Detect which cell encompasses the target text, then output its [x, y] center coordinate. 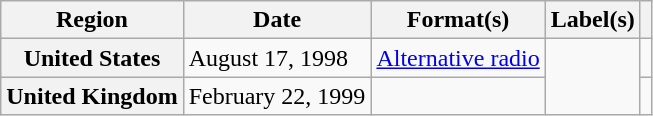
United States [92, 58]
August 17, 1998 [277, 58]
United Kingdom [92, 96]
Label(s) [592, 20]
Region [92, 20]
Format(s) [458, 20]
Date [277, 20]
Alternative radio [458, 58]
February 22, 1999 [277, 96]
